Determine the [x, y] coordinate at the center of the cell enclosing the given text.  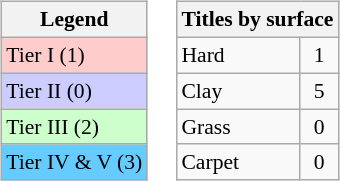
Clay [238, 91]
Hard [238, 55]
Tier III (2) [74, 127]
Grass [238, 127]
Carpet [238, 162]
1 [319, 55]
Tier I (1) [74, 55]
Tier IV & V (3) [74, 162]
Tier II (0) [74, 91]
Legend [74, 20]
5 [319, 91]
Titles by surface [257, 20]
